From the cell containing the given text, extract its center point as [x, y] coordinate. 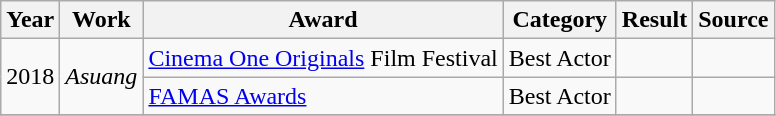
Award [323, 20]
Result [654, 20]
FAMAS Awards [323, 96]
Cinema One Originals Film Festival [323, 58]
Category [560, 20]
2018 [30, 77]
Work [102, 20]
Year [30, 20]
Source [734, 20]
Asuang [102, 77]
